Return the (x, y) coordinate for the center point of the cell that contains the specified text.  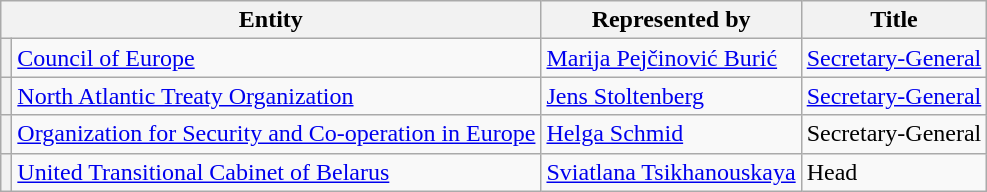
Sviatlana Tsikhanouskaya (671, 172)
Entity (271, 20)
North Atlantic Treaty Organization (276, 96)
Council of Europe (276, 58)
Marija Pejčinović Burić (671, 58)
Helga Schmid (671, 134)
United Transitional Cabinet of Belarus (276, 172)
Head (894, 172)
Jens Stoltenberg (671, 96)
Organization for Security and Co-operation in Europe (276, 134)
Title (894, 20)
Represented by (671, 20)
